Search for the cell housing the specified text and yield its (x, y) center coordinate. 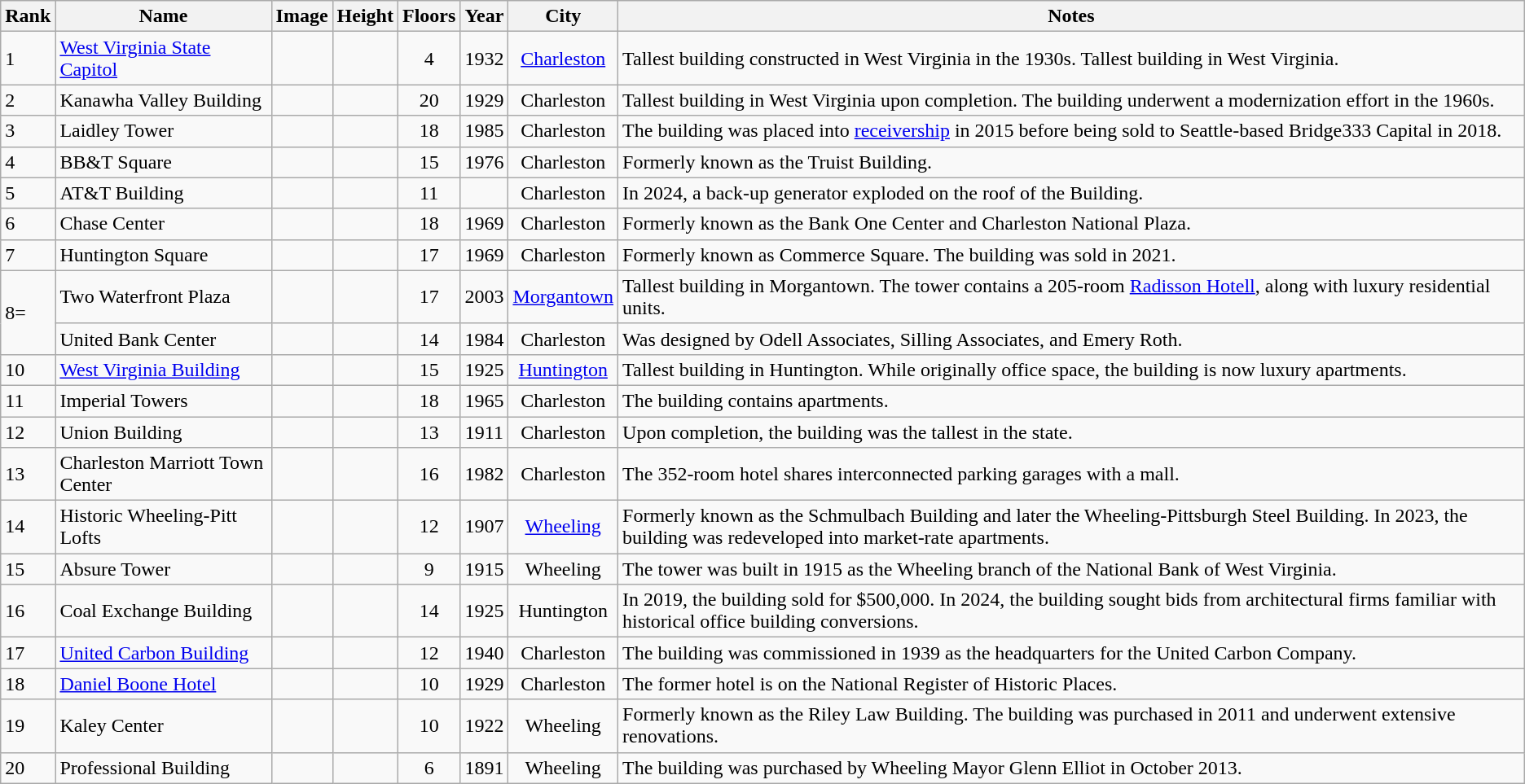
Formerly known as the Truist Building. (1072, 162)
19 (28, 726)
1984 (484, 339)
Formerly known as the Bank One Center and Charleston National Plaza. (1072, 224)
1965 (484, 401)
The 352-room hotel shares interconnected parking garages with a mall. (1072, 474)
Tallest building in Huntington. While originally office space, the building is now luxury apartments. (1072, 370)
The building contains apartments. (1072, 401)
Year (484, 16)
United Bank Center (163, 339)
1982 (484, 474)
Professional Building (163, 768)
Notes (1072, 16)
Historic Wheeling-Pitt Lofts (163, 528)
City (564, 16)
The building was placed into receivership in 2015 before being sold to Seattle-based Bridge333 Capital in 2018. (1072, 131)
Floors (428, 16)
Was designed by Odell Associates, Silling Associates, and Emery Roth. (1072, 339)
2003 (484, 296)
Charleston Marriott Town Center (163, 474)
AT&T Building (163, 193)
The tower was built in 1915 as the Wheeling branch of the National Bank of West Virginia. (1072, 569)
Rank (28, 16)
Laidley Tower (163, 131)
1976 (484, 162)
1940 (484, 653)
United Carbon Building (163, 653)
Coal Exchange Building (163, 611)
Kaley Center (163, 726)
The building was commissioned in 1939 as the headquarters for the United Carbon Company. (1072, 653)
9 (428, 569)
1907 (484, 528)
8= (28, 313)
1915 (484, 569)
Huntington Square (163, 255)
BB&T Square (163, 162)
1 (28, 59)
Tallest building in West Virginia upon completion. The building underwent a modernization effort in the 1960s. (1072, 100)
Upon completion, the building was the tallest in the state. (1072, 432)
1922 (484, 726)
Daniel Boone Hotel (163, 684)
Formerly known as the Riley Law Building. The building was purchased in 2011 and underwent extensive renovations. (1072, 726)
Two Waterfront Plaza (163, 296)
Imperial Towers (163, 401)
Kanawha Valley Building (163, 100)
West Virginia State Capitol (163, 59)
3 (28, 131)
Image (301, 16)
In 2024, a back-up generator exploded on the roof of the Building. (1072, 193)
Chase Center (163, 224)
West Virginia Building (163, 370)
Formerly known as Commerce Square. The building was sold in 2021. (1072, 255)
Morgantown (564, 296)
1932 (484, 59)
Tallest building constructed in West Virginia in the 1930s. Tallest building in West Virginia. (1072, 59)
Tallest building in Morgantown. The tower contains a 205-room Radisson Hotell, along with luxury residential units. (1072, 296)
Height (365, 16)
The former hotel is on the National Register of Historic Places. (1072, 684)
2 (28, 100)
Absure Tower (163, 569)
Union Building (163, 432)
1891 (484, 768)
1911 (484, 432)
1985 (484, 131)
7 (28, 255)
5 (28, 193)
Name (163, 16)
The building was purchased by Wheeling Mayor Glenn Elliot in October 2013. (1072, 768)
